From the cell containing the given text, extract its center point as (X, Y) coordinate. 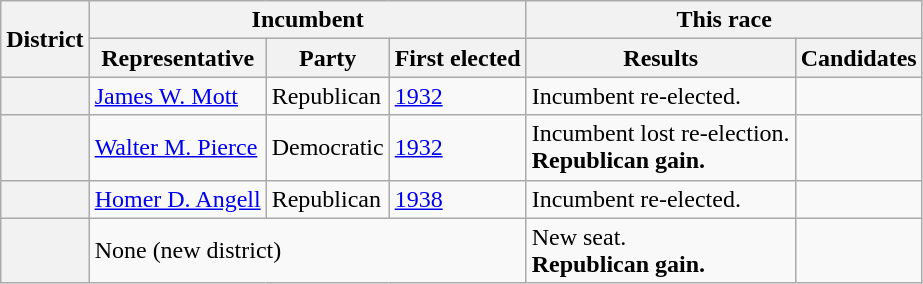
This race (724, 20)
First elected (458, 58)
Incumbent (308, 20)
Results (660, 58)
Walter M. Pierce (178, 148)
Candidates (858, 58)
None (new district) (308, 250)
Party (328, 58)
Incumbent lost re-election.Republican gain. (660, 148)
Homer D. Angell (178, 199)
New seat.Republican gain. (660, 250)
District (45, 39)
Representative (178, 58)
Democratic (328, 148)
James W. Mott (178, 96)
1938 (458, 199)
